Find where the given text appears and provide that cell's center as [x, y] coordinate. 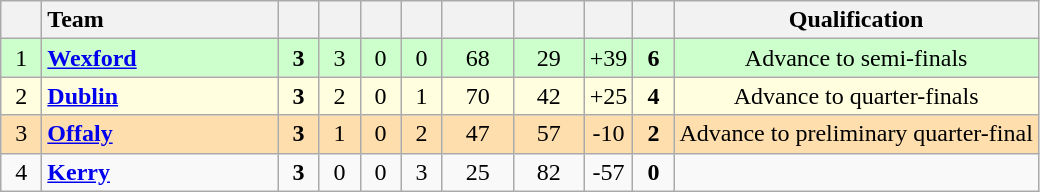
Advance to preliminary quarter-final [856, 134]
29 [548, 58]
Team [160, 20]
82 [548, 172]
70 [478, 96]
Offaly [160, 134]
68 [478, 58]
47 [478, 134]
Advance to semi-finals [856, 58]
Wexford [160, 58]
6 [654, 58]
-10 [608, 134]
Qualification [856, 20]
25 [478, 172]
57 [548, 134]
Advance to quarter-finals [856, 96]
Dublin [160, 96]
+25 [608, 96]
Kerry [160, 172]
+39 [608, 58]
-57 [608, 172]
42 [548, 96]
